For the text-containing cell, return its midpoint in [X, Y] coordinate format. 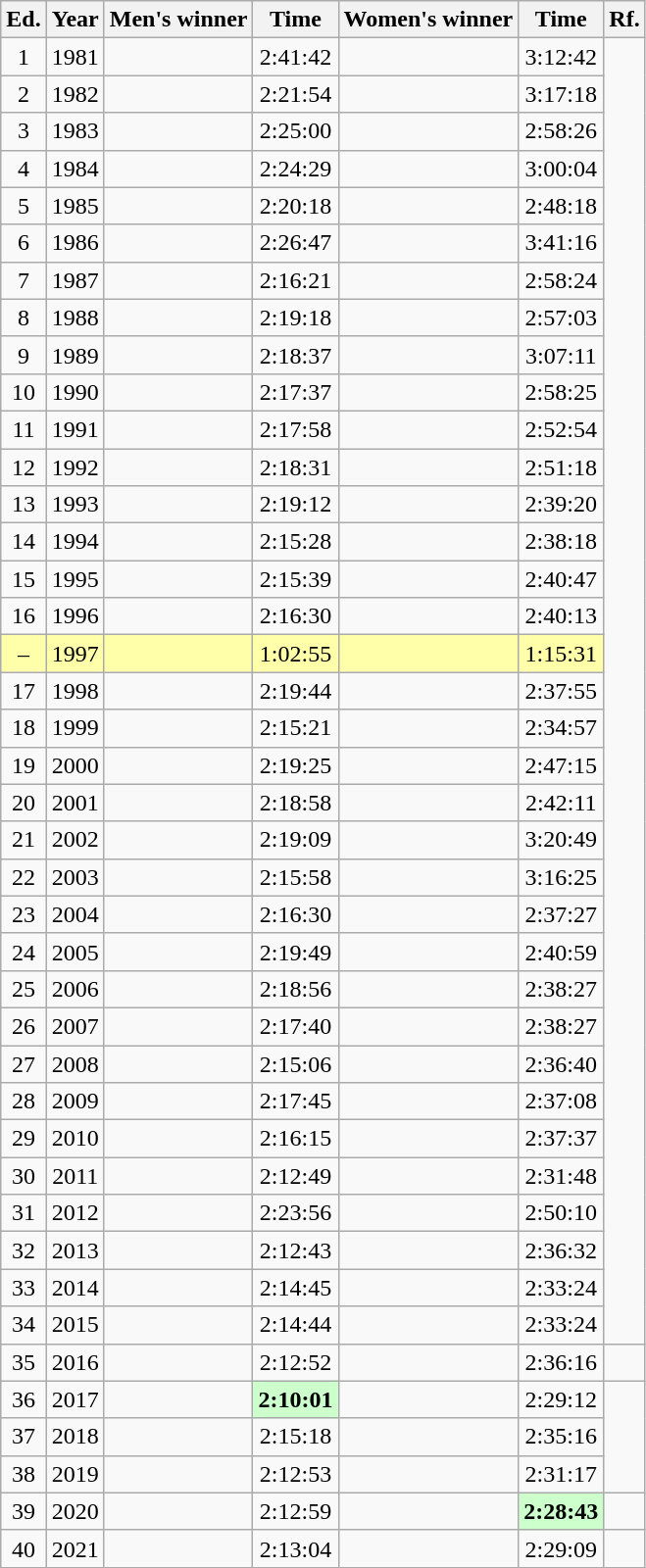
2009 [75, 1102]
2:17:40 [296, 1026]
24 [24, 952]
13 [24, 505]
2:17:45 [296, 1102]
6 [24, 243]
2:23:56 [296, 1213]
2:17:37 [296, 392]
2:19:49 [296, 952]
Men's winner [178, 20]
1998 [75, 691]
1984 [75, 169]
4 [24, 169]
2:31:48 [561, 1176]
3:12:42 [561, 57]
2:24:29 [296, 169]
15 [24, 579]
2:10:01 [296, 1399]
2003 [75, 877]
1988 [75, 318]
2:18:31 [296, 467]
2:35:16 [561, 1437]
2005 [75, 952]
1:15:31 [561, 654]
2:16:21 [296, 280]
2:29:09 [561, 1548]
2006 [75, 989]
22 [24, 877]
2:15:28 [296, 542]
2:58:25 [561, 392]
2:58:24 [561, 280]
2:50:10 [561, 1213]
1997 [75, 654]
2:13:04 [296, 1548]
1985 [75, 206]
1982 [75, 94]
34 [24, 1325]
1990 [75, 392]
5 [24, 206]
2:17:58 [296, 429]
38 [24, 1474]
3:20:49 [561, 840]
2:18:58 [296, 803]
1986 [75, 243]
2020 [75, 1511]
37 [24, 1437]
2:52:54 [561, 429]
2004 [75, 914]
40 [24, 1548]
39 [24, 1511]
1996 [75, 616]
2:37:08 [561, 1102]
2:37:55 [561, 691]
2:34:57 [561, 728]
2:21:54 [296, 94]
7 [24, 280]
2013 [75, 1250]
3 [24, 131]
1989 [75, 355]
33 [24, 1288]
2008 [75, 1063]
2:40:13 [561, 616]
Year [75, 20]
36 [24, 1399]
Women's winner [428, 20]
2011 [75, 1176]
2:19:12 [296, 505]
21 [24, 840]
2:36:32 [561, 1250]
29 [24, 1139]
14 [24, 542]
1981 [75, 57]
3:41:16 [561, 243]
2:14:45 [296, 1288]
2:15:21 [296, 728]
2 [24, 94]
2:38:18 [561, 542]
2:18:37 [296, 355]
Rf. [624, 20]
2012 [75, 1213]
– [24, 654]
2:31:17 [561, 1474]
2000 [75, 765]
2:19:25 [296, 765]
1 [24, 57]
2:29:12 [561, 1399]
9 [24, 355]
1991 [75, 429]
2016 [75, 1362]
2:12:53 [296, 1474]
3:07:11 [561, 355]
20 [24, 803]
2:19:44 [296, 691]
2:37:37 [561, 1139]
2:20:18 [296, 206]
1983 [75, 131]
31 [24, 1213]
2:40:59 [561, 952]
30 [24, 1176]
2:57:03 [561, 318]
1992 [75, 467]
17 [24, 691]
3:16:25 [561, 877]
2014 [75, 1288]
2002 [75, 840]
2:18:56 [296, 989]
2:51:18 [561, 467]
2:47:15 [561, 765]
2:14:44 [296, 1325]
18 [24, 728]
2:58:26 [561, 131]
2:36:16 [561, 1362]
1995 [75, 579]
2:16:15 [296, 1139]
1:02:55 [296, 654]
1993 [75, 505]
19 [24, 765]
8 [24, 318]
2:15:18 [296, 1437]
2:12:43 [296, 1250]
23 [24, 914]
2021 [75, 1548]
2017 [75, 1399]
3:17:18 [561, 94]
1999 [75, 728]
2:37:27 [561, 914]
35 [24, 1362]
2:48:18 [561, 206]
2:42:11 [561, 803]
28 [24, 1102]
27 [24, 1063]
2015 [75, 1325]
1994 [75, 542]
2019 [75, 1474]
2:19:18 [296, 318]
2:40:47 [561, 579]
2:15:58 [296, 877]
2:36:40 [561, 1063]
2:15:06 [296, 1063]
2:12:49 [296, 1176]
2:19:09 [296, 840]
3:00:04 [561, 169]
12 [24, 467]
25 [24, 989]
2:39:20 [561, 505]
2:12:59 [296, 1511]
11 [24, 429]
2:25:00 [296, 131]
26 [24, 1026]
2018 [75, 1437]
2010 [75, 1139]
2:12:52 [296, 1362]
1987 [75, 280]
16 [24, 616]
Ed. [24, 20]
10 [24, 392]
2001 [75, 803]
2:41:42 [296, 57]
2:26:47 [296, 243]
2007 [75, 1026]
32 [24, 1250]
2:28:43 [561, 1511]
2:15:39 [296, 579]
